Identify which cell holds the provided text, then report its (X, Y) central coordinate. 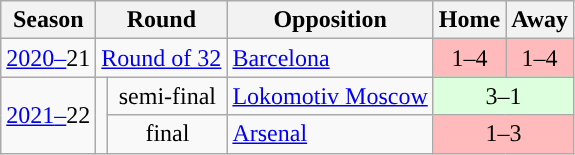
Barcelona (330, 58)
semi-final (168, 96)
final (168, 134)
Opposition (330, 20)
2020–21 (48, 58)
Round (162, 20)
Arsenal (330, 134)
Round of 32 (162, 58)
Lokomotiv Moscow (330, 96)
Away (540, 20)
Season (48, 20)
2021–22 (48, 115)
3–1 (503, 96)
1–3 (503, 134)
Home (469, 20)
